For the text-containing cell, return its midpoint in (x, y) coordinate format. 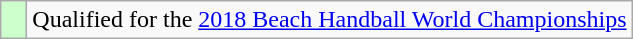
Qualified for the 2018 Beach Handball World Championships (330, 20)
